Extract the (X, Y) coordinate from the center of the cell holding the provided text.  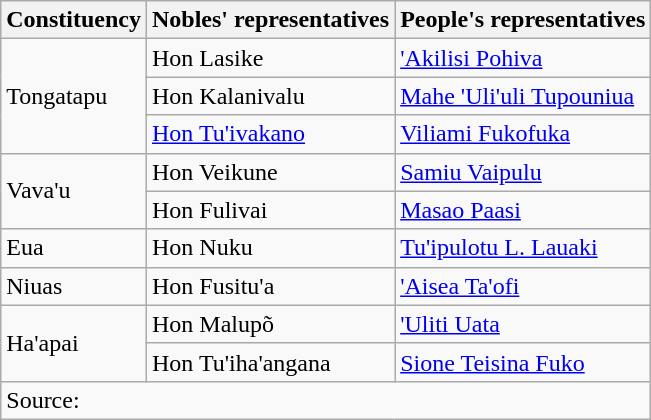
Vava'u (74, 191)
Sione Teisina Fuko (523, 362)
Hon Tu'iha'angana (270, 362)
Eua (74, 248)
People's representatives (523, 20)
Samiu Vaipulu (523, 172)
Mahe 'Uli'uli Tupouniua (523, 96)
Hon Veikune (270, 172)
Source: (326, 400)
Hon Nuku (270, 248)
Niuas (74, 286)
'Uliti Uata (523, 324)
Hon Lasike (270, 58)
'Aisea Ta'ofi (523, 286)
Constituency (74, 20)
Hon Fulivai (270, 210)
Nobles' representatives (270, 20)
Viliami Fukofuka (523, 134)
Hon Tu'ivakano (270, 134)
'Akilisi Pohiva (523, 58)
Hon Kalanivalu (270, 96)
Tongatapu (74, 96)
Tu'ipulotu L. Lauaki (523, 248)
Hon Malupõ (270, 324)
Hon Fusitu'a (270, 286)
Masao Paasi (523, 210)
Ha'apai (74, 343)
